Find where the given text appears and provide that cell's center as (X, Y) coordinate. 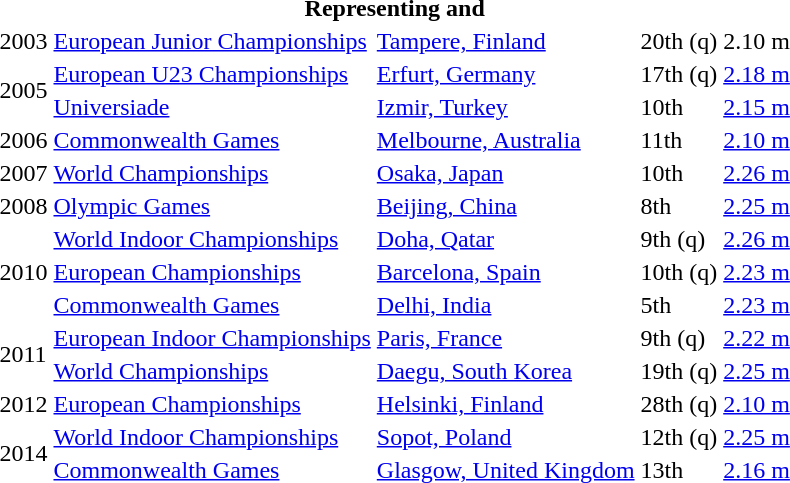
28th (q) (679, 404)
European Junior Championships (212, 41)
Helsinki, Finland (506, 404)
Doha, Qatar (506, 239)
12th (q) (679, 437)
Olympic Games (212, 206)
Tampere, Finland (506, 41)
Erfurt, Germany (506, 74)
Paris, France (506, 338)
Daegu, South Korea (506, 371)
Osaka, Japan (506, 173)
5th (679, 305)
European U23 Championships (212, 74)
11th (679, 140)
Universiade (212, 107)
Sopot, Poland (506, 437)
8th (679, 206)
Melbourne, Australia (506, 140)
European Indoor Championships (212, 338)
20th (q) (679, 41)
Barcelona, Spain (506, 272)
Delhi, India (506, 305)
19th (q) (679, 371)
10th (q) (679, 272)
17th (q) (679, 74)
Izmir, Turkey (506, 107)
Beijing, China (506, 206)
